Determine the (x, y) coordinate at the center of the cell enclosing the given text.  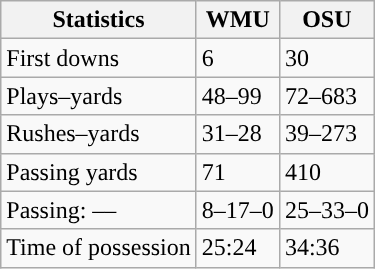
30 (326, 58)
25:24 (238, 248)
Passing: –– (99, 210)
Passing yards (99, 172)
72–683 (326, 96)
25–33–0 (326, 210)
Rushes–yards (99, 134)
OSU (326, 20)
31–28 (238, 134)
34:36 (326, 248)
410 (326, 172)
Statistics (99, 20)
48–99 (238, 96)
Time of possession (99, 248)
8–17–0 (238, 210)
First downs (99, 58)
6 (238, 58)
WMU (238, 20)
Plays–yards (99, 96)
71 (238, 172)
39–273 (326, 134)
